Determine the [X, Y] coordinate at the center of the cell enclosing the given text.  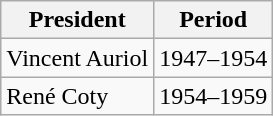
Period [214, 20]
President [78, 20]
1947–1954 [214, 58]
Vincent Auriol [78, 58]
René Coty [78, 96]
1954–1959 [214, 96]
